Capture the cell that displays the provided text and extract its [x, y] central coordinate. 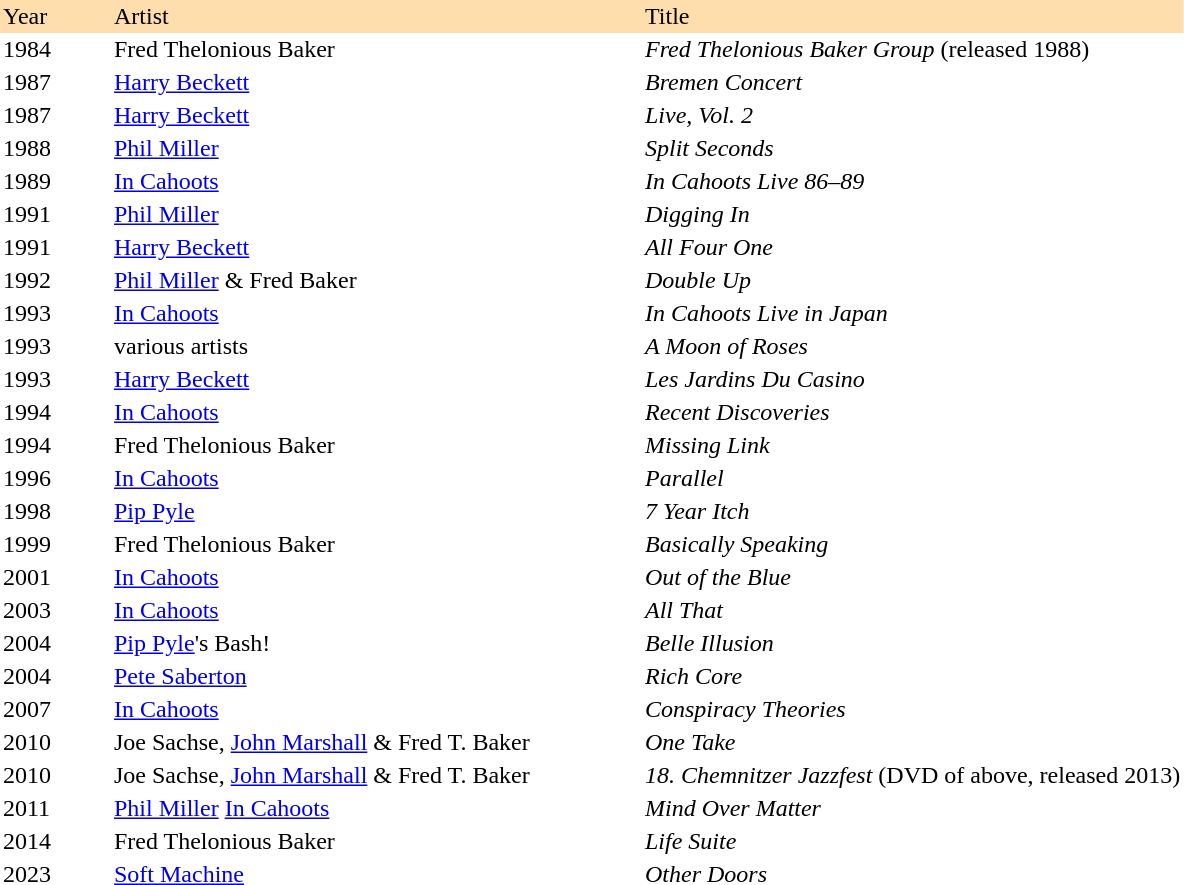
7 Year Itch [912, 512]
1992 [56, 280]
18. Chemnitzer Jazzfest (DVD of above, released 2013) [912, 776]
2007 [56, 710]
Les Jardins Du Casino [912, 380]
1996 [56, 478]
Conspiracy Theories [912, 710]
Double Up [912, 280]
One Take [912, 742]
Life Suite [912, 842]
Mind Over Matter [912, 808]
Pip Pyle's Bash! [376, 644]
A Moon of Roses [912, 346]
1998 [56, 512]
Phil Miller In Cahoots [376, 808]
Artist [376, 16]
2003 [56, 610]
Rich Core [912, 676]
1989 [56, 182]
Digging In [912, 214]
In Cahoots Live in Japan [912, 314]
1988 [56, 148]
Bremen Concert [912, 82]
Title [912, 16]
Parallel [912, 478]
Year [56, 16]
In Cahoots Live 86–89 [912, 182]
Belle Illusion [912, 644]
All That [912, 610]
Fred Thelonious Baker Group (released 1988) [912, 50]
Basically Speaking [912, 544]
Recent Discoveries [912, 412]
Split Seconds [912, 148]
2011 [56, 808]
1984 [56, 50]
Phil Miller & Fred Baker [376, 280]
Pete Saberton [376, 676]
Missing Link [912, 446]
1999 [56, 544]
All Four One [912, 248]
Pip Pyle [376, 512]
Out of the Blue [912, 578]
2001 [56, 578]
various artists [376, 346]
2014 [56, 842]
Live, Vol. 2 [912, 116]
